Capture the cell that displays the provided text and extract its (X, Y) central coordinate. 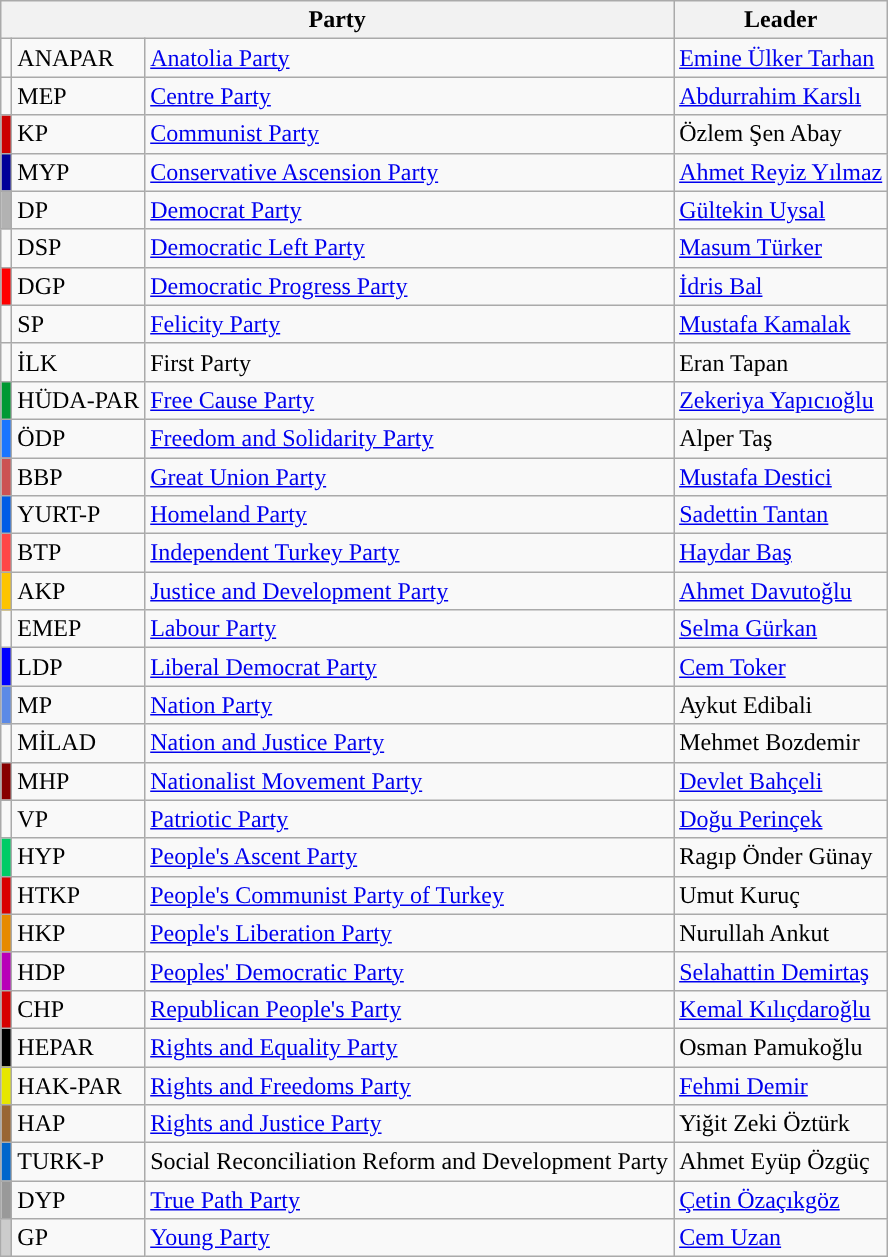
Patriotic Party (410, 819)
Centre Party (410, 96)
HTKP (78, 895)
Rights and Justice Party (410, 1124)
EMEP (78, 629)
Mehmet Bozdemir (781, 743)
Zekeriya Yapıcıoğlu (781, 400)
MHP (78, 781)
Haydar Baş (781, 553)
CHP (78, 1009)
Mustafa Destici (781, 477)
Aykut Edibali (781, 705)
MİLAD (78, 743)
Masum Türker (781, 248)
DSP (78, 248)
Nation and Justice Party (410, 743)
Justice and Development Party (410, 591)
Party (338, 20)
DGP (78, 286)
ÖDP (78, 438)
Mustafa Kamalak (781, 324)
AKP (78, 591)
HDP (78, 971)
Conservative Ascension Party (410, 172)
Republican People's Party (410, 1009)
HÜDA-PAR (78, 400)
Emine Ülker Tarhan (781, 58)
Cem Uzan (781, 1238)
Rights and Freedoms Party (410, 1085)
People's Liberation Party (410, 933)
People's Communist Party of Turkey (410, 895)
MEP (78, 96)
Communist Party (410, 134)
Felicity Party (410, 324)
HYP (78, 857)
Selahattin Demirtaş (781, 971)
Umut Kuruç (781, 895)
Free Cause Party (410, 400)
Peoples' Democratic Party (410, 971)
Ragıp Önder Günay (781, 857)
MP (78, 705)
HAP (78, 1124)
Kemal Kılıçdaroğlu (781, 1009)
First Party (410, 362)
Ahmet Eyüp Özgüç (781, 1162)
Liberal Democrat Party (410, 667)
Yiğit Zeki Öztürk (781, 1124)
Alper Taş (781, 438)
People's Ascent Party (410, 857)
HEPAR (78, 1047)
Selma Gürkan (781, 629)
Eran Tapan (781, 362)
Sadettin Tantan (781, 515)
Anatolia Party (410, 58)
Democratic Left Party (410, 248)
TURK-P (78, 1162)
Nation Party (410, 705)
Labour Party (410, 629)
Cem Toker (781, 667)
Freedom and Solidarity Party (410, 438)
Gültekin Uysal (781, 210)
Great Union Party (410, 477)
Nurullah Ankut (781, 933)
Ahmet Reyiz Yılmaz (781, 172)
Social Reconciliation Reform and Development Party (410, 1162)
MYP (78, 172)
İLK (78, 362)
HKP (78, 933)
DP (78, 210)
Devlet Bahçeli (781, 781)
DYP (78, 1200)
Doğu Perinçek (781, 819)
Özlem Şen Abay (781, 134)
Leader (781, 20)
KP (78, 134)
Çetin Özaçıkgöz (781, 1200)
YURT-P (78, 515)
Nationalist Movement Party (410, 781)
Abdurrahim Karslı (781, 96)
BTP (78, 553)
Democrat Party (410, 210)
Osman Pamukoğlu (781, 1047)
True Path Party (410, 1200)
Democratic Progress Party (410, 286)
İdris Bal (781, 286)
Young Party (410, 1238)
Ahmet Davutoğlu (781, 591)
HAK-PAR (78, 1085)
Fehmi Demir (781, 1085)
ANAPAR (78, 58)
Homeland Party (410, 515)
VP (78, 819)
GP (78, 1238)
Rights and Equality Party (410, 1047)
LDP (78, 667)
SP (78, 324)
Independent Turkey Party (410, 553)
BBP (78, 477)
